Determine the (x, y) coordinate at the center of the cell enclosing the given text.  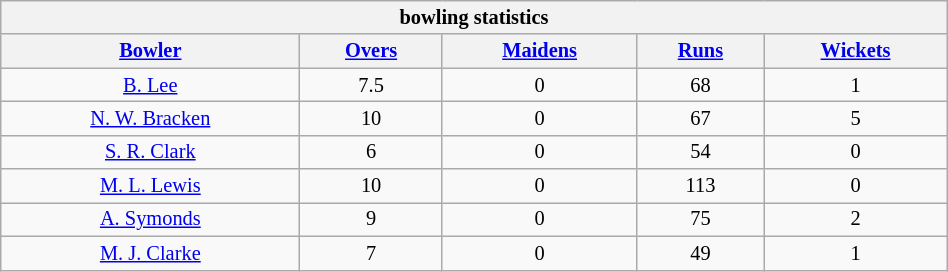
M. J. Clarke (150, 253)
68 (700, 85)
B. Lee (150, 85)
Wickets (856, 51)
bowling statistics (474, 17)
Maidens (540, 51)
75 (700, 219)
Bowler (150, 51)
67 (700, 118)
A. Symonds (150, 219)
N. W. Bracken (150, 118)
49 (700, 253)
9 (371, 219)
6 (371, 152)
54 (700, 152)
S. R. Clark (150, 152)
7.5 (371, 85)
Overs (371, 51)
5 (856, 118)
Runs (700, 51)
113 (700, 186)
7 (371, 253)
2 (856, 219)
M. L. Lewis (150, 186)
